Return the [x, y] coordinate for the center point of the cell that contains the specified text.  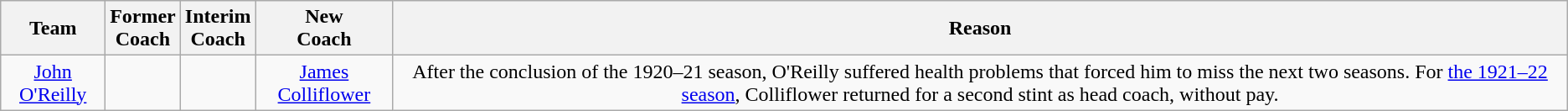
James Colliflower [324, 82]
Team [54, 29]
John O'Reilly [54, 82]
FormerCoach [143, 29]
Reason [980, 29]
NewCoach [324, 29]
InterimCoach [218, 29]
